Pinpoint the cell where the given text exists, returning its [x, y] midpoint coordinate. 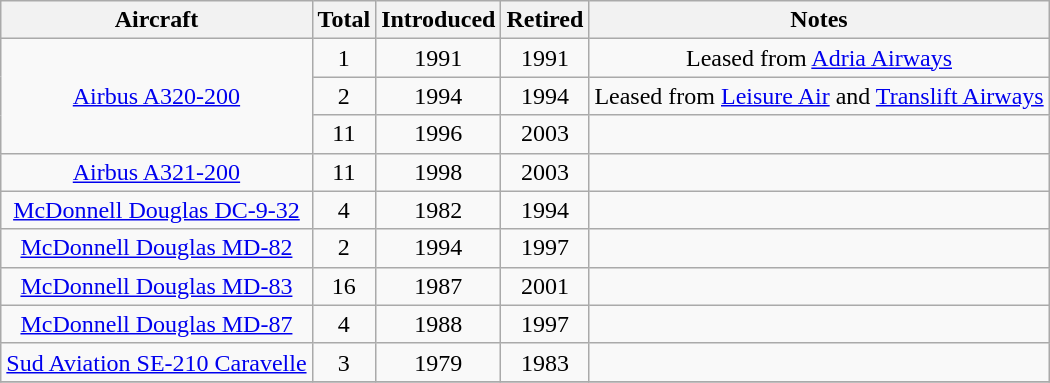
Retired [545, 20]
1996 [438, 134]
1998 [438, 172]
McDonnell Douglas MD-82 [156, 248]
Leased from Leisure Air and Translift Airways [819, 96]
Introduced [438, 20]
1987 [438, 286]
1988 [438, 324]
1983 [545, 362]
Airbus A321-200 [156, 172]
Notes [819, 20]
Total [344, 20]
1982 [438, 210]
McDonnell Douglas MD-87 [156, 324]
1979 [438, 362]
McDonnell Douglas DC-9-32 [156, 210]
Aircraft [156, 20]
Sud Aviation SE-210 Caravelle [156, 362]
16 [344, 286]
McDonnell Douglas MD-83 [156, 286]
1 [344, 58]
Airbus A320-200 [156, 96]
2001 [545, 286]
3 [344, 362]
Leased from Adria Airways [819, 58]
